Find where the given text appears and provide that cell's center as [x, y] coordinate. 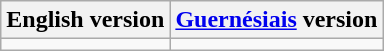
Guernésiais version [276, 20]
English version [86, 20]
